Pinpoint the cell where the given text exists, returning its (X, Y) midpoint coordinate. 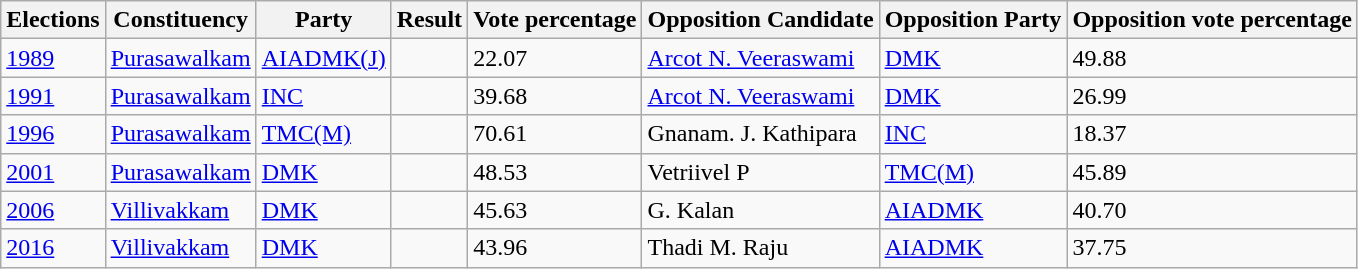
22.07 (555, 58)
Opposition Candidate (760, 20)
49.88 (1212, 58)
Gnanam. J. Kathipara (760, 134)
Party (324, 20)
43.96 (555, 248)
Opposition vote percentage (1212, 20)
G. Kalan (760, 210)
Vote percentage (555, 20)
Opposition Party (973, 20)
AIADMK(J) (324, 58)
37.75 (1212, 248)
40.70 (1212, 210)
70.61 (555, 134)
Elections (53, 20)
Result (429, 20)
1989 (53, 58)
48.53 (555, 172)
45.63 (555, 210)
2001 (53, 172)
39.68 (555, 96)
Thadi M. Raju (760, 248)
18.37 (1212, 134)
Constituency (180, 20)
45.89 (1212, 172)
26.99 (1212, 96)
2006 (53, 210)
1991 (53, 96)
2016 (53, 248)
Vetriivel P (760, 172)
1996 (53, 134)
